Output the [x, y] coordinate of the center of the cell containing the given text.  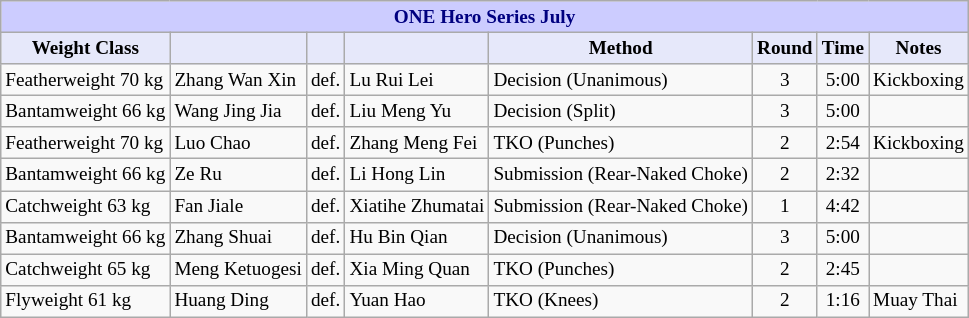
Xiatihe Zhumatai [417, 206]
Flyweight 61 kg [86, 301]
ONE Hero Series July [485, 17]
Huang Ding [238, 301]
1:16 [842, 301]
Li Hong Lin [417, 175]
Lu Rui Lei [417, 80]
Method [621, 48]
TKO (Knees) [621, 301]
Catchweight 65 kg [86, 270]
Muay Thai [919, 301]
Wang Jing Jia [238, 111]
Xia Ming Quan [417, 270]
1 [784, 206]
Fan Jiale [238, 206]
Decision (Split) [621, 111]
2:32 [842, 175]
Round [784, 48]
Luo Chao [238, 143]
Ze Ru [238, 175]
Zhang Meng Fei [417, 143]
Zhang Wan Xin [238, 80]
Yuan Hao [417, 301]
4:42 [842, 206]
Notes [919, 48]
Weight Class [86, 48]
2:54 [842, 143]
Time [842, 48]
Meng Ketuogesi [238, 270]
Catchweight 63 kg [86, 206]
2:45 [842, 270]
Liu Meng Yu [417, 111]
Zhang Shuai [238, 238]
Hu Bin Qian [417, 238]
